Extract the (X, Y) coordinate from the center of the cell holding the provided text.  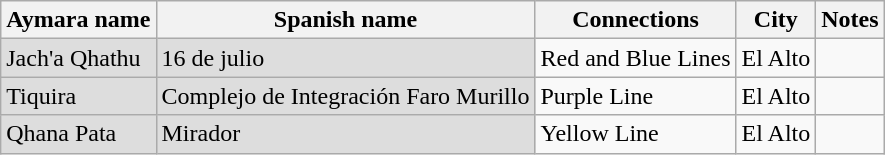
Jach'a Qhathu (78, 58)
Mirador (346, 134)
Red and Blue Lines (636, 58)
Yellow Line (636, 134)
Connections (636, 20)
Qhana Pata (78, 134)
Complejo de Integración Faro Murillo (346, 96)
Aymara name (78, 20)
Spanish name (346, 20)
Purple Line (636, 96)
City (776, 20)
Notes (850, 20)
Tiquira (78, 96)
16 de julio (346, 58)
